Extract the [X, Y] coordinate from the center of the cell holding the provided text.  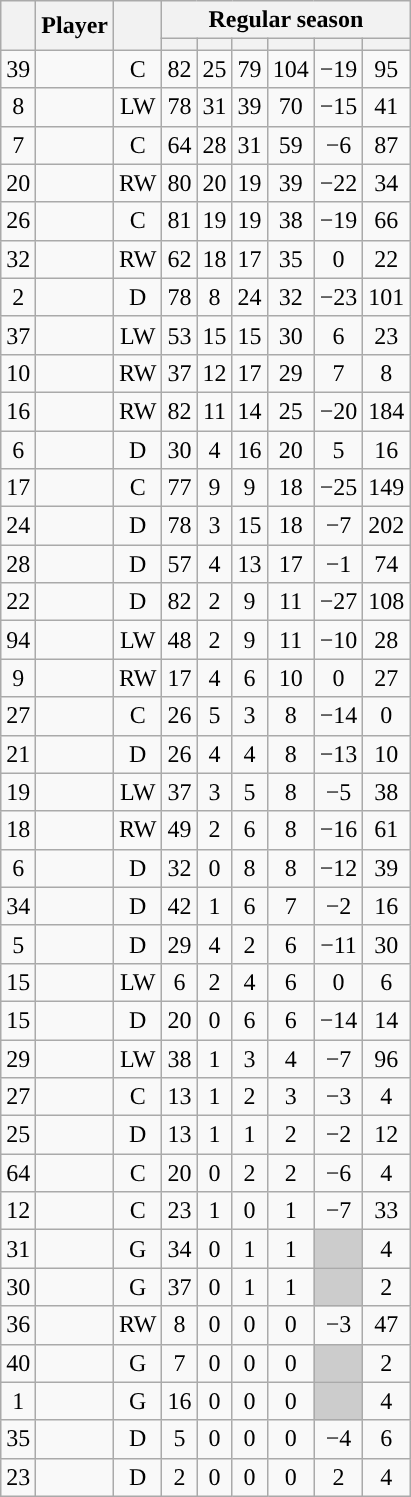
87 [386, 145]
−1 [338, 564]
−23 [338, 297]
40 [18, 1363]
57 [180, 564]
−22 [338, 183]
−27 [338, 602]
−4 [338, 1439]
−15 [338, 107]
41 [386, 107]
−13 [338, 754]
80 [180, 183]
70 [290, 107]
−11 [338, 944]
104 [290, 69]
42 [180, 906]
21 [18, 754]
−5 [338, 792]
−20 [338, 411]
77 [180, 488]
202 [386, 526]
47 [386, 1325]
108 [386, 602]
74 [386, 564]
94 [18, 640]
49 [180, 830]
−25 [338, 488]
−16 [338, 830]
Player [75, 26]
62 [180, 259]
81 [180, 221]
59 [290, 145]
61 [386, 830]
−12 [338, 868]
96 [386, 1059]
33 [386, 1211]
Regular season [286, 20]
149 [386, 488]
−10 [338, 640]
95 [386, 69]
48 [180, 640]
66 [386, 221]
184 [386, 411]
53 [180, 335]
79 [250, 69]
101 [386, 297]
36 [18, 1325]
